Return the [X, Y] coordinate for the center point of the cell that contains the specified text.  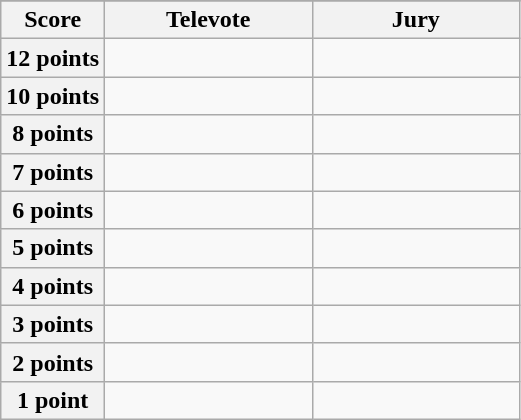
5 points [53, 248]
3 points [53, 324]
10 points [53, 96]
Score [53, 20]
12 points [53, 58]
2 points [53, 362]
Televote [209, 20]
Jury [416, 20]
6 points [53, 210]
7 points [53, 172]
8 points [53, 134]
1 point [53, 400]
4 points [53, 286]
